From the cell containing the given text, extract its center point as [x, y] coordinate. 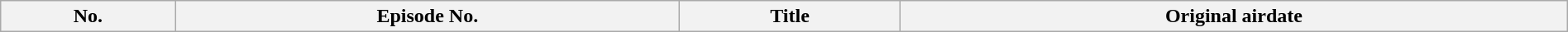
No. [88, 16]
Episode No. [427, 16]
Original airdate [1234, 16]
Title [791, 16]
